Provide the (X, Y) coordinate of the cell's center where the given text is located.  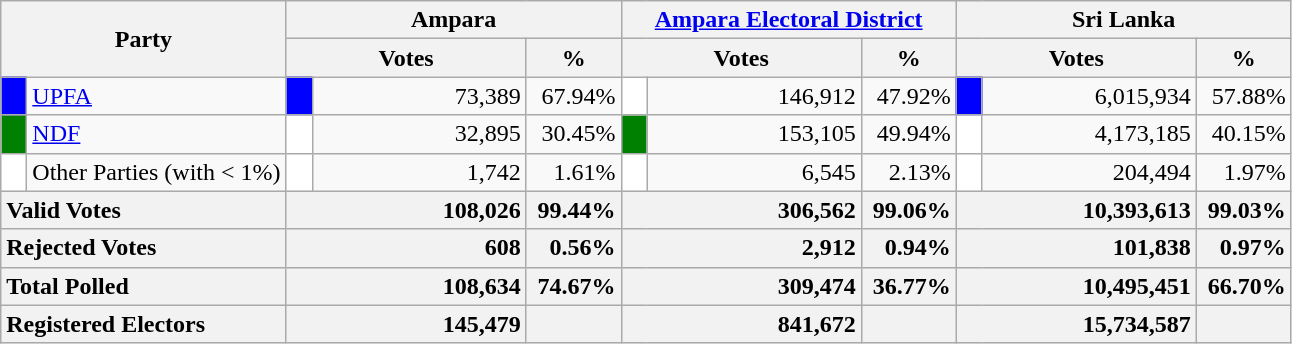
6,015,934 (1089, 96)
Party (144, 39)
99.03% (1244, 210)
99.44% (574, 210)
2,912 (741, 248)
841,672 (741, 324)
99.06% (908, 210)
Ampara (454, 20)
73,389 (419, 96)
108,634 (406, 286)
2.13% (908, 172)
40.15% (1244, 134)
608 (406, 248)
0.97% (1244, 248)
10,393,613 (1076, 210)
10,495,451 (1076, 286)
36.77% (908, 286)
Other Parties (with < 1%) (156, 172)
74.67% (574, 286)
153,105 (754, 134)
204,494 (1089, 172)
4,173,185 (1089, 134)
15,734,587 (1076, 324)
Ampara Electoral District (788, 20)
1,742 (419, 172)
49.94% (908, 134)
32,895 (419, 134)
6,545 (754, 172)
Total Polled (144, 286)
Sri Lanka (1124, 20)
1.97% (1244, 172)
0.56% (574, 248)
66.70% (1244, 286)
101,838 (1076, 248)
Rejected Votes (144, 248)
108,026 (406, 210)
Valid Votes (144, 210)
57.88% (1244, 96)
146,912 (754, 96)
145,479 (406, 324)
306,562 (741, 210)
Registered Electors (144, 324)
0.94% (908, 248)
47.92% (908, 96)
30.45% (574, 134)
UPFA (156, 96)
309,474 (741, 286)
1.61% (574, 172)
NDF (156, 134)
67.94% (574, 96)
